Detect which cell encompasses the target text, then output its (x, y) center coordinate. 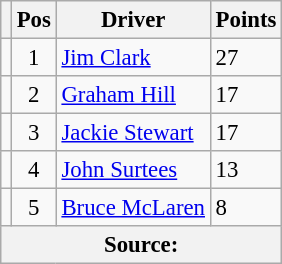
1 (34, 58)
Points (246, 20)
3 (34, 133)
John Surtees (133, 170)
5 (34, 208)
4 (34, 170)
2 (34, 95)
Driver (133, 20)
Graham Hill (133, 95)
Jackie Stewart (133, 133)
Pos (34, 20)
8 (246, 208)
Source: (142, 245)
13 (246, 170)
Jim Clark (133, 58)
27 (246, 58)
Bruce McLaren (133, 208)
